For the text-containing cell, return its midpoint in [X, Y] coordinate format. 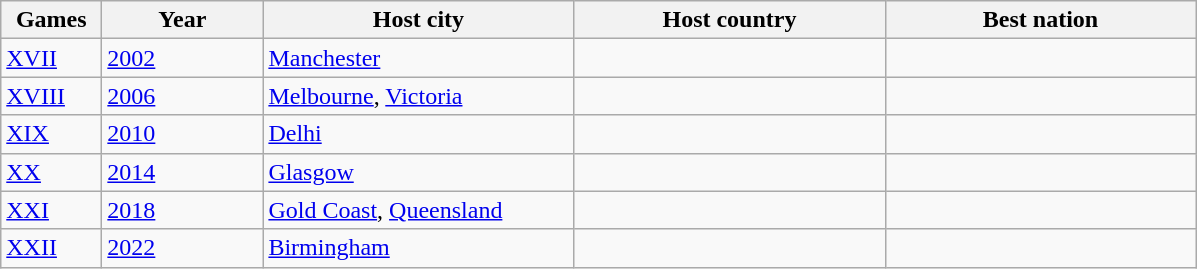
2018 [182, 210]
2014 [182, 172]
Year [182, 20]
Glasgow [418, 172]
XX [52, 172]
XXII [52, 248]
XVII [52, 58]
Host country [730, 20]
2002 [182, 58]
Delhi [418, 134]
Birmingham [418, 248]
Manchester [418, 58]
2006 [182, 96]
2022 [182, 248]
Host city [418, 20]
Gold Coast, Queensland [418, 210]
Melbourne, Victoria [418, 96]
XXI [52, 210]
Best nation [1040, 20]
XVIII [52, 96]
Games [52, 20]
XIX [52, 134]
2010 [182, 134]
